Search for the cell housing the specified text and yield its (X, Y) center coordinate. 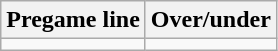
Pregame line (74, 20)
Over/under (210, 20)
